Capture the cell that displays the provided text and extract its (x, y) central coordinate. 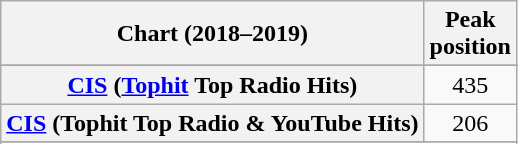
435 (470, 85)
206 (470, 123)
CIS (Tophit Top Radio Hits) (212, 85)
CIS (Tophit Top Radio & YouTube Hits) (212, 123)
Chart (2018–2019) (212, 34)
Peakposition (470, 34)
